Pinpoint the cell where the given text exists, returning its (X, Y) midpoint coordinate. 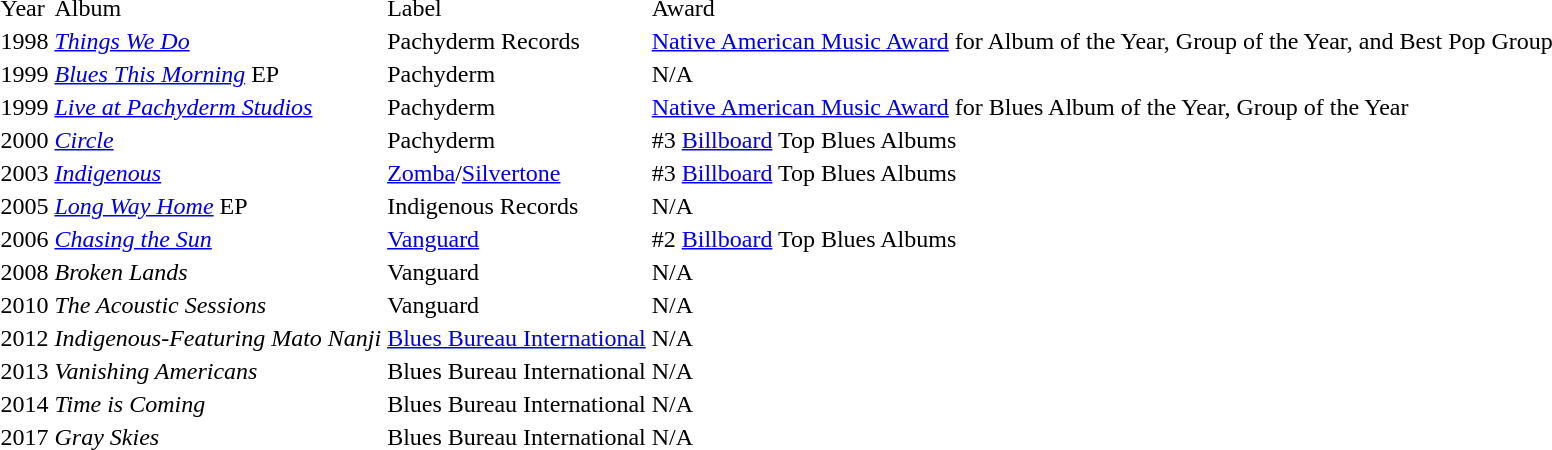
Blues This Morning EP (218, 74)
Indigenous (218, 173)
Time is Coming (218, 404)
Circle (218, 140)
Indigenous Records (517, 206)
Chasing the Sun (218, 239)
The Acoustic Sessions (218, 305)
Pachyderm Records (517, 41)
Things We Do (218, 41)
Indigenous-Featuring Mato Nanji (218, 338)
Zomba/Silvertone (517, 173)
Long Way Home EP (218, 206)
Vanishing Americans (218, 371)
Live at Pachyderm Studios (218, 107)
Broken Lands (218, 272)
